Return (x, y) of the center of cell containing provided text 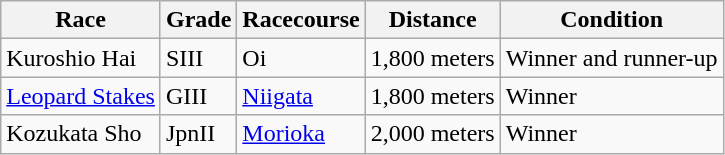
Winner and runner-up (612, 58)
Distance (432, 20)
GIII (198, 96)
Niigata (301, 96)
Condition (612, 20)
Oi (301, 58)
2,000 meters (432, 134)
Kozukata Sho (81, 134)
Leopard Stakes (81, 96)
Race (81, 20)
Kuroshio Hai (81, 58)
Racecourse (301, 20)
SIII (198, 58)
Grade (198, 20)
JpnII (198, 134)
Morioka (301, 134)
